Locate the cell with the specified text and output its [x, y] center coordinate. 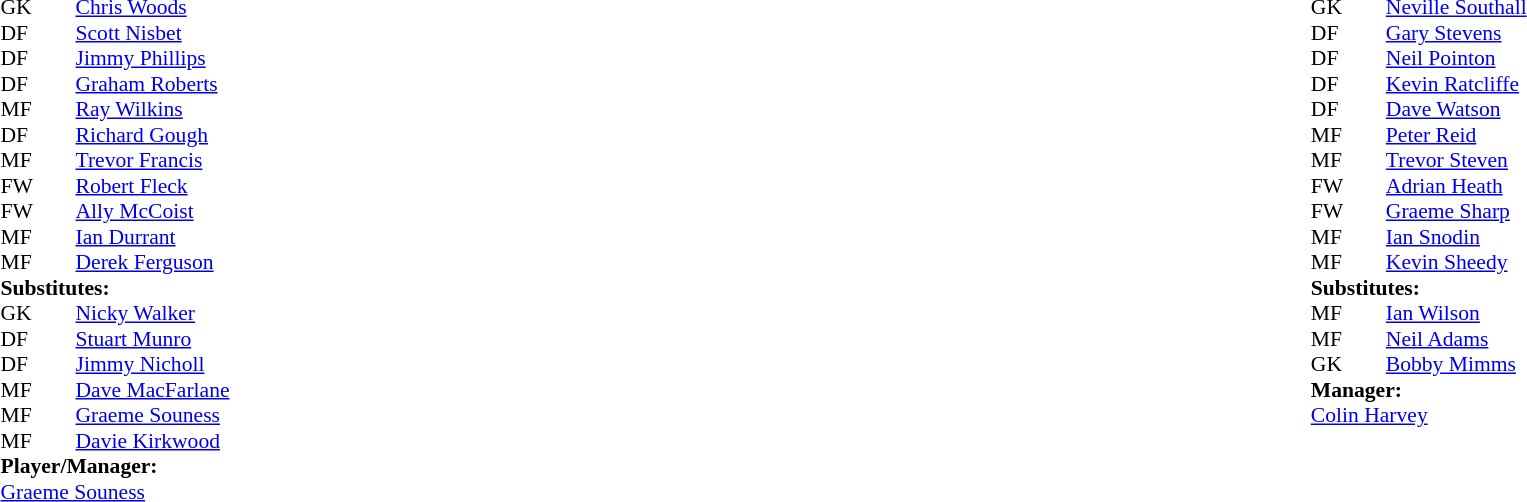
Kevin Sheedy [1456, 263]
Robert Fleck [153, 186]
Jimmy Phillips [153, 59]
Peter Reid [1456, 135]
Davie Kirkwood [153, 441]
Gary Stevens [1456, 33]
Ally McCoist [153, 211]
Kevin Ratcliffe [1456, 84]
Colin Harvey [1419, 415]
Ian Wilson [1456, 313]
Stuart Munro [153, 339]
Ian Snodin [1456, 237]
Player/Manager: [114, 467]
Nicky Walker [153, 313]
Bobby Mimms [1456, 365]
Dave MacFarlane [153, 390]
Derek Ferguson [153, 263]
Graeme Souness [153, 415]
Ray Wilkins [153, 109]
Manager: [1419, 390]
Trevor Francis [153, 161]
Graham Roberts [153, 84]
Adrian Heath [1456, 186]
Scott Nisbet [153, 33]
Richard Gough [153, 135]
Trevor Steven [1456, 161]
Neil Adams [1456, 339]
Jimmy Nicholl [153, 365]
Neil Pointon [1456, 59]
Dave Watson [1456, 109]
Ian Durrant [153, 237]
Graeme Sharp [1456, 211]
